Capture the cell that displays the provided text and extract its [x, y] central coordinate. 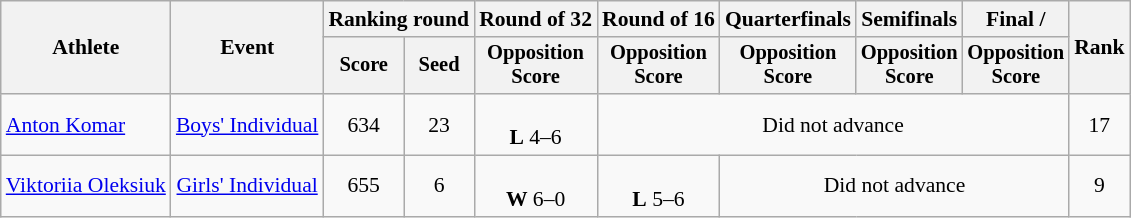
Girls' Individual [248, 186]
Viktoriia Oleksiuk [86, 186]
Boys' Individual [248, 124]
Event [248, 48]
23 [439, 124]
Ranking round [398, 19]
Seed [439, 66]
W 6–0 [536, 186]
Rank [1100, 48]
Score [364, 66]
Final / [1016, 19]
6 [439, 186]
Athlete [86, 48]
L 5–6 [658, 186]
Semifinals [910, 19]
Quarterfinals [788, 19]
634 [364, 124]
655 [364, 186]
Anton Komar [86, 124]
Round of 32 [536, 19]
Round of 16 [658, 19]
L 4–6 [536, 124]
17 [1100, 124]
9 [1100, 186]
